Determine the (x, y) coordinate at the center of the cell enclosing the given text.  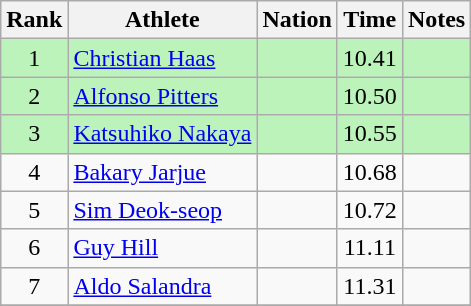
4 (34, 172)
6 (34, 248)
Sim Deok-seop (162, 210)
Bakary Jarjue (162, 172)
2 (34, 96)
Rank (34, 20)
1 (34, 58)
Athlete (162, 20)
7 (34, 286)
Aldo Salandra (162, 286)
Notes (436, 20)
Katsuhiko Nakaya (162, 134)
Christian Haas (162, 58)
11.31 (370, 286)
10.50 (370, 96)
10.68 (370, 172)
5 (34, 210)
10.72 (370, 210)
10.41 (370, 58)
Time (370, 20)
11.11 (370, 248)
Guy Hill (162, 248)
3 (34, 134)
10.55 (370, 134)
Nation (297, 20)
Alfonso Pitters (162, 96)
